Locate the cell with the specified text and output its (X, Y) center coordinate. 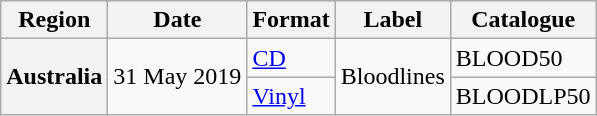
Label (392, 20)
Date (178, 20)
BLOOD50 (523, 58)
Bloodlines (392, 77)
31 May 2019 (178, 77)
BLOODLP50 (523, 96)
Vinyl (291, 96)
CD (291, 58)
Catalogue (523, 20)
Format (291, 20)
Region (54, 20)
Australia (54, 77)
